Search for the cell housing the specified text and yield its [x, y] center coordinate. 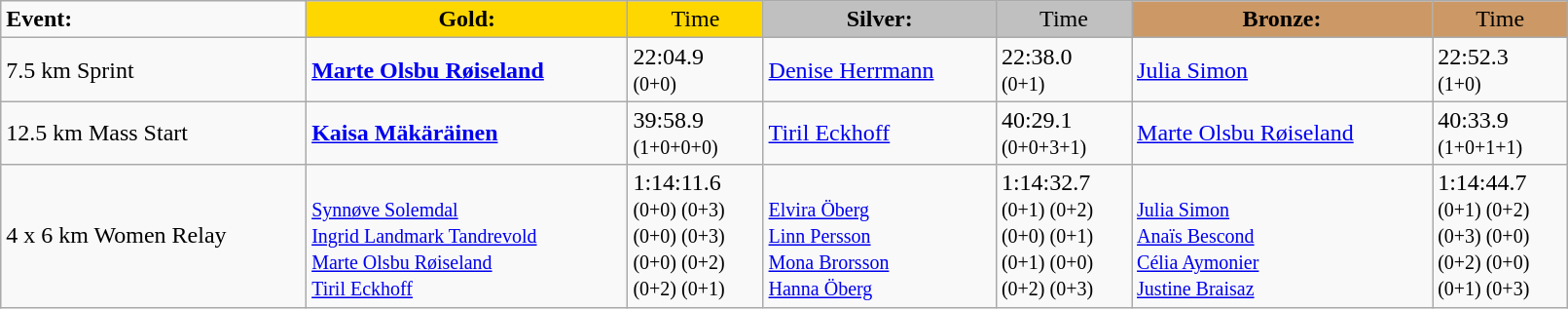
7.5 km Sprint [154, 70]
40:29.1(0+0+3+1) [1063, 133]
12.5 km Mass Start [154, 133]
Elvira ÖbergLinn PerssonMona BrorssonHanna Öberg [880, 236]
Julia SimonAnaïs BescondCélia AymonierJustine Braisaz [1283, 236]
22:38.0(0+1) [1063, 70]
Gold: [467, 19]
Silver: [880, 19]
22:52.3(1+0) [1501, 70]
Event: [154, 19]
Synnøve SolemdalIngrid Landmark TandrevoldMarte Olsbu RøiselandTiril Eckhoff [467, 236]
Tiril Eckhoff [880, 133]
Bronze: [1283, 19]
1:14:11.6(0+0) (0+3)(0+0) (0+3)(0+0) (0+2)(0+2) (0+1) [695, 236]
39:58.9(1+0+0+0) [695, 133]
Julia Simon [1283, 70]
4 x 6 km Women Relay [154, 236]
40:33.9(1+0+1+1) [1501, 133]
22:04.9(0+0) [695, 70]
1:14:32.7(0+1) (0+2)(0+0) (0+1)(0+1) (0+0)(0+2) (0+3) [1063, 236]
1:14:44.7(0+1) (0+2)(0+3) (0+0)(0+2) (0+0)(0+1) (0+3) [1501, 236]
Kaisa Mäkäräinen [467, 133]
Denise Herrmann [880, 70]
